For the text-containing cell, return its midpoint in (x, y) coordinate format. 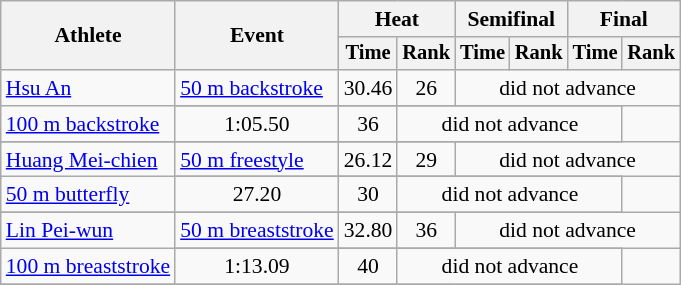
Hsu An (88, 88)
30.46 (368, 88)
Lin Pei-wun (88, 231)
Event (257, 36)
32.80 (368, 231)
100 m breaststroke (88, 267)
50 m butterfly (88, 195)
30 (368, 195)
50 m freestyle (257, 160)
29 (426, 160)
Final (624, 19)
100 m backstroke (88, 124)
1:13.09 (257, 267)
Athlete (88, 36)
26 (426, 88)
1:05.50 (257, 124)
Heat (397, 19)
Semifinal (511, 19)
40 (368, 267)
50 m breaststroke (257, 231)
Huang Mei-chien (88, 160)
26.12 (368, 160)
50 m backstroke (257, 88)
27.20 (257, 195)
